Locate the cell with the specified text and output its [x, y] center coordinate. 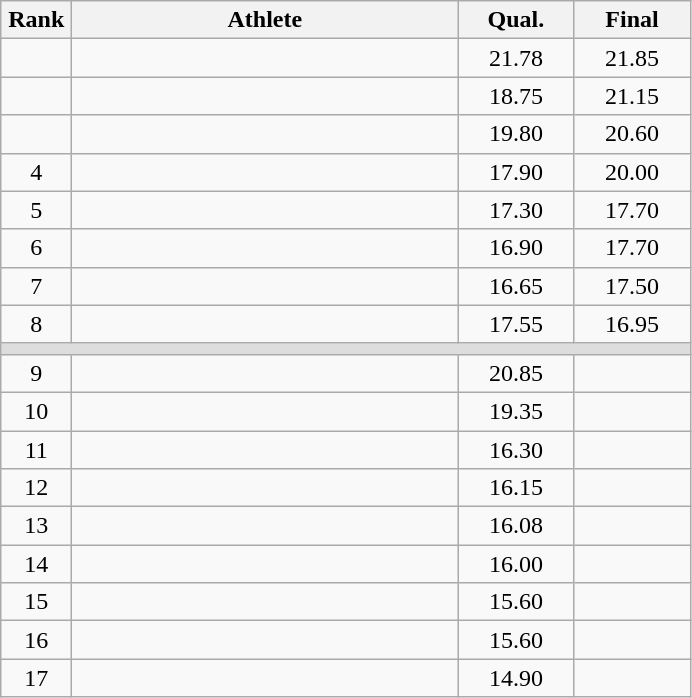
19.35 [516, 411]
14 [36, 564]
12 [36, 488]
Final [632, 20]
17.55 [516, 324]
16.08 [516, 526]
17.90 [516, 172]
8 [36, 324]
16.95 [632, 324]
7 [36, 286]
16 [36, 640]
13 [36, 526]
Rank [36, 20]
6 [36, 248]
4 [36, 172]
16.00 [516, 564]
Qual. [516, 20]
16.30 [516, 449]
16.65 [516, 286]
Athlete [265, 20]
21.15 [632, 96]
21.85 [632, 58]
18.75 [516, 96]
15 [36, 602]
17.30 [516, 210]
20.00 [632, 172]
5 [36, 210]
20.60 [632, 134]
16.90 [516, 248]
9 [36, 373]
10 [36, 411]
17.50 [632, 286]
14.90 [516, 678]
21.78 [516, 58]
20.85 [516, 373]
17 [36, 678]
19.80 [516, 134]
11 [36, 449]
16.15 [516, 488]
